Detect which cell encompasses the target text, then output its [x, y] center coordinate. 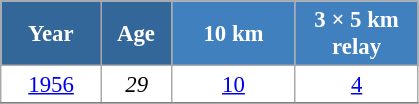
29 [136, 85]
4 [356, 85]
3 × 5 km relay [356, 34]
Age [136, 34]
Year [52, 34]
1956 [52, 85]
10 km [234, 34]
10 [234, 85]
